Output the (x, y) coordinate of the center of the cell containing the given text.  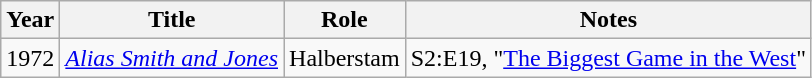
1972 (30, 58)
Notes (608, 20)
Alias Smith and Jones (172, 58)
Role (345, 20)
Year (30, 20)
S2:E19, "The Biggest Game in the West" (608, 58)
Halberstam (345, 58)
Title (172, 20)
